Find where the given text appears and provide that cell's center as [x, y] coordinate. 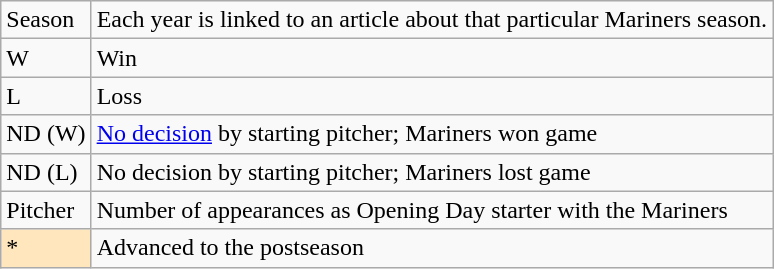
ND (W) [46, 134]
Loss [432, 96]
Season [46, 20]
Number of appearances as Opening Day starter with the Mariners [432, 210]
Each year is linked to an article about that particular Mariners season. [432, 20]
ND (L) [46, 172]
Advanced to the postseason [432, 248]
L [46, 96]
Pitcher [46, 210]
W [46, 58]
* [46, 248]
No decision by starting pitcher; Mariners lost game [432, 172]
Win [432, 58]
No decision by starting pitcher; Mariners won game [432, 134]
